Provide the [x, y] coordinate of the cell's center where the given text is located.  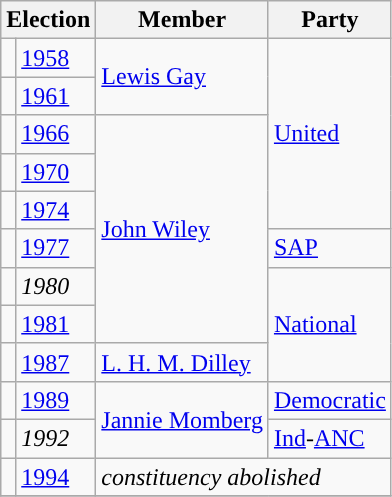
1977 [56, 248]
1989 [56, 400]
1981 [56, 324]
1958 [56, 58]
Democratic [330, 400]
1992 [56, 438]
1970 [56, 172]
Jannie Momberg [182, 419]
United [330, 134]
SAP [330, 248]
National [330, 324]
1987 [56, 362]
1961 [56, 96]
Election [48, 20]
Lewis Gay [182, 77]
Member [182, 20]
Ind-ANC [330, 438]
constituency abolished [244, 477]
John Wiley [182, 229]
1980 [56, 286]
1994 [56, 477]
1974 [56, 210]
Party [330, 20]
L. H. M. Dilley [182, 362]
1966 [56, 134]
